Search for the cell housing the specified text and yield its (X, Y) center coordinate. 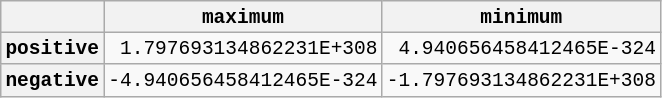
minimum (521, 17)
negative (52, 80)
4.940656458412465E-324 (521, 49)
-1.797693134862231E+308 (521, 80)
1.797693134862231E+308 (243, 49)
positive (52, 49)
-4.940656458412465E-324 (243, 80)
maximum (243, 17)
